For the text-containing cell, return its midpoint in [x, y] coordinate format. 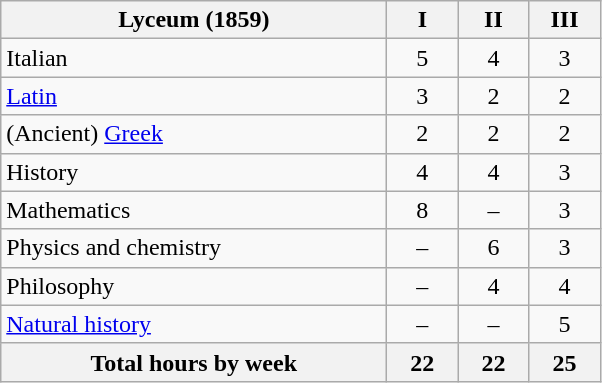
6 [494, 248]
Physics and chemistry [194, 248]
8 [422, 210]
(Ancient) Greek [194, 134]
I [422, 20]
Latin [194, 96]
History [194, 172]
Italian [194, 58]
Total hours by week [194, 362]
25 [564, 362]
II [494, 20]
III [564, 20]
Mathematics [194, 210]
Natural history [194, 324]
Philosophy [194, 286]
Lyceum (1859) [194, 20]
